Determine the (x, y) coordinate at the center of the cell enclosing the given text.  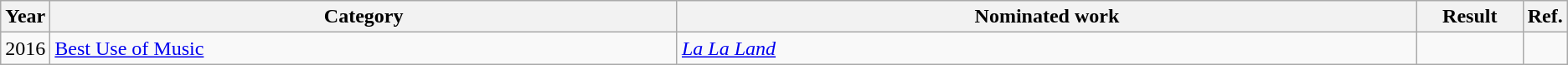
Best Use of Music (364, 48)
La La Land (1047, 48)
Ref. (1545, 17)
Year (25, 17)
Result (1469, 17)
Nominated work (1047, 17)
2016 (25, 48)
Category (364, 17)
